Pinpoint the cell where the given text exists, returning its [X, Y] midpoint coordinate. 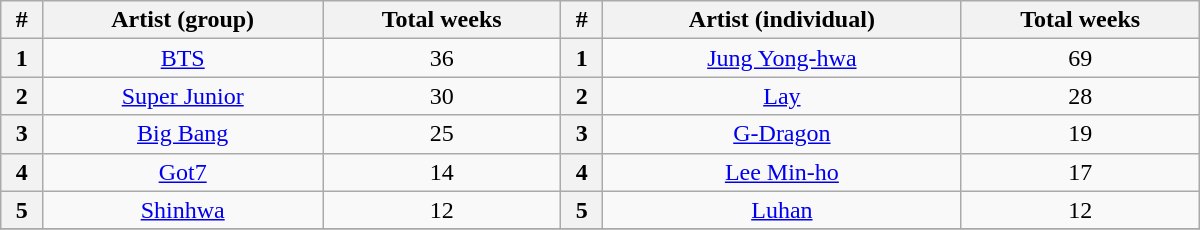
Lee Min-ho [782, 172]
14 [442, 172]
30 [442, 96]
BTS [183, 58]
Artist (individual) [782, 20]
19 [1080, 134]
Big Bang [183, 134]
Shinhwa [183, 210]
G-Dragon [782, 134]
69 [1080, 58]
Got7 [183, 172]
Artist (group) [183, 20]
Jung Yong-hwa [782, 58]
28 [1080, 96]
36 [442, 58]
25 [442, 134]
Lay [782, 96]
17 [1080, 172]
Luhan [782, 210]
Super Junior [183, 96]
